Scan for the cell matching the given text and deliver its [x, y] coordinate at center. 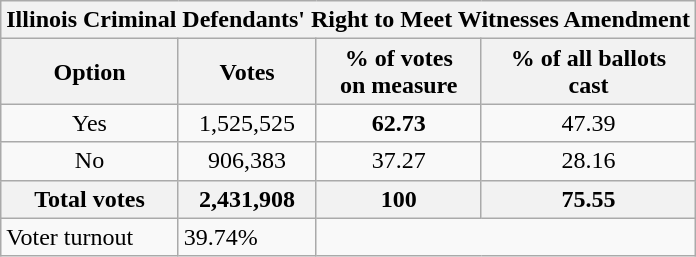
100 [398, 199]
% of voteson measure [398, 72]
Illinois Criminal Defendants' Right to Meet Witnesses Amendment [348, 20]
Total votes [90, 199]
37.27 [398, 161]
Votes [247, 72]
1,525,525 [247, 123]
906,383 [247, 161]
Yes [90, 123]
75.55 [588, 199]
% of all ballotscast [588, 72]
Option [90, 72]
2,431,908 [247, 199]
Voter turnout [90, 237]
No [90, 161]
28.16 [588, 161]
62.73 [398, 123]
39.74% [247, 237]
47.39 [588, 123]
